Determine the [x, y] coordinate at the center of the cell enclosing the given text.  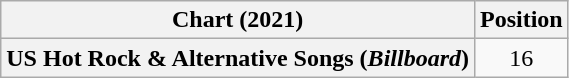
Chart (2021) [238, 20]
US Hot Rock & Alternative Songs (Billboard) [238, 58]
16 [521, 58]
Position [521, 20]
